Search for the cell housing the specified text and yield its (x, y) center coordinate. 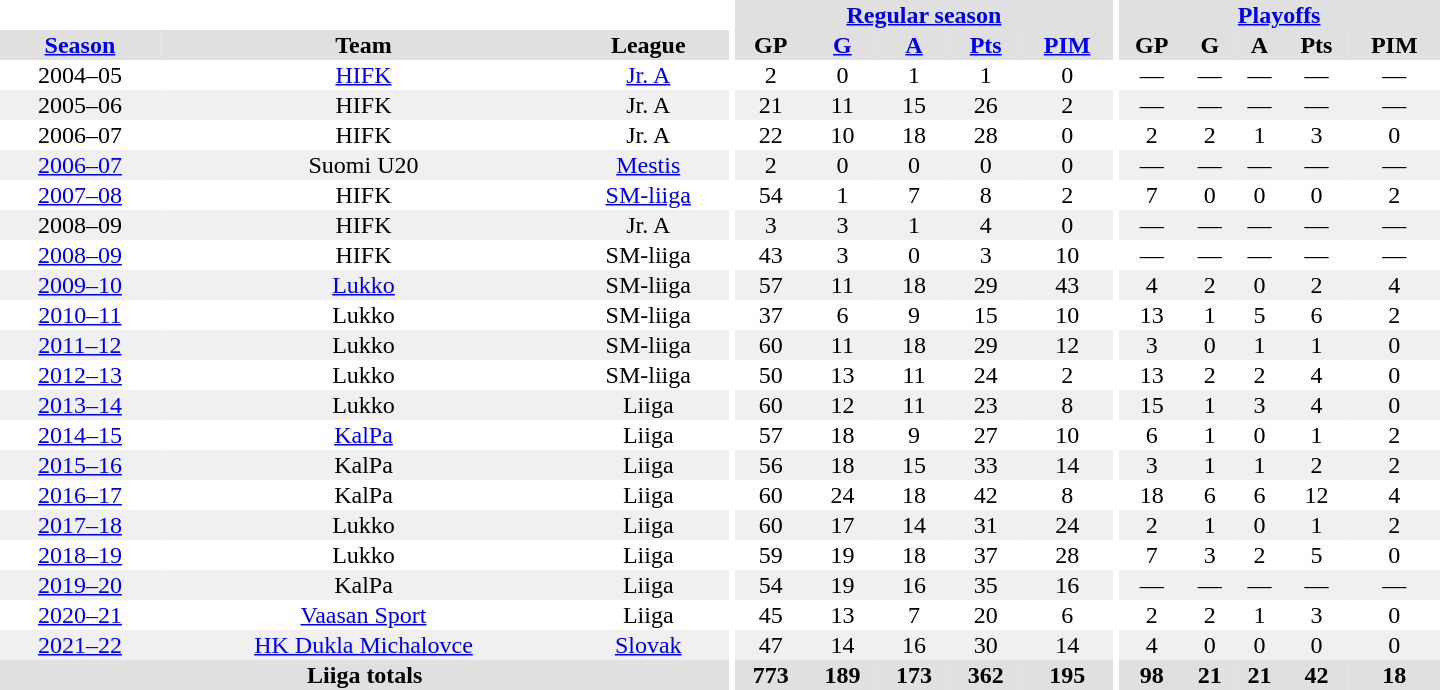
2015–16 (80, 465)
31 (986, 525)
2016–17 (80, 495)
Season (80, 45)
Liiga totals (364, 675)
2012–13 (80, 375)
League (648, 45)
Slovak (648, 645)
2020–21 (80, 615)
98 (1152, 675)
173 (914, 675)
Regular season (924, 15)
50 (771, 375)
56 (771, 465)
22 (771, 135)
45 (771, 615)
2007–08 (80, 195)
Mestis (648, 165)
26 (986, 105)
2019–20 (80, 585)
2010–11 (80, 315)
2013–14 (80, 405)
2018–19 (80, 555)
30 (986, 645)
17 (843, 525)
189 (843, 675)
773 (771, 675)
23 (986, 405)
Playoffs (1279, 15)
2005–06 (80, 105)
47 (771, 645)
59 (771, 555)
Vaasan Sport (364, 615)
33 (986, 465)
27 (986, 435)
362 (986, 675)
35 (986, 585)
2004–05 (80, 75)
2011–12 (80, 345)
HK Dukla Michalovce (364, 645)
2009–10 (80, 285)
195 (1068, 675)
Team (364, 45)
Suomi U20 (364, 165)
20 (986, 615)
2014–15 (80, 435)
2017–18 (80, 525)
2021–22 (80, 645)
